Determine the [X, Y] coordinate at the center of the cell enclosing the given text.  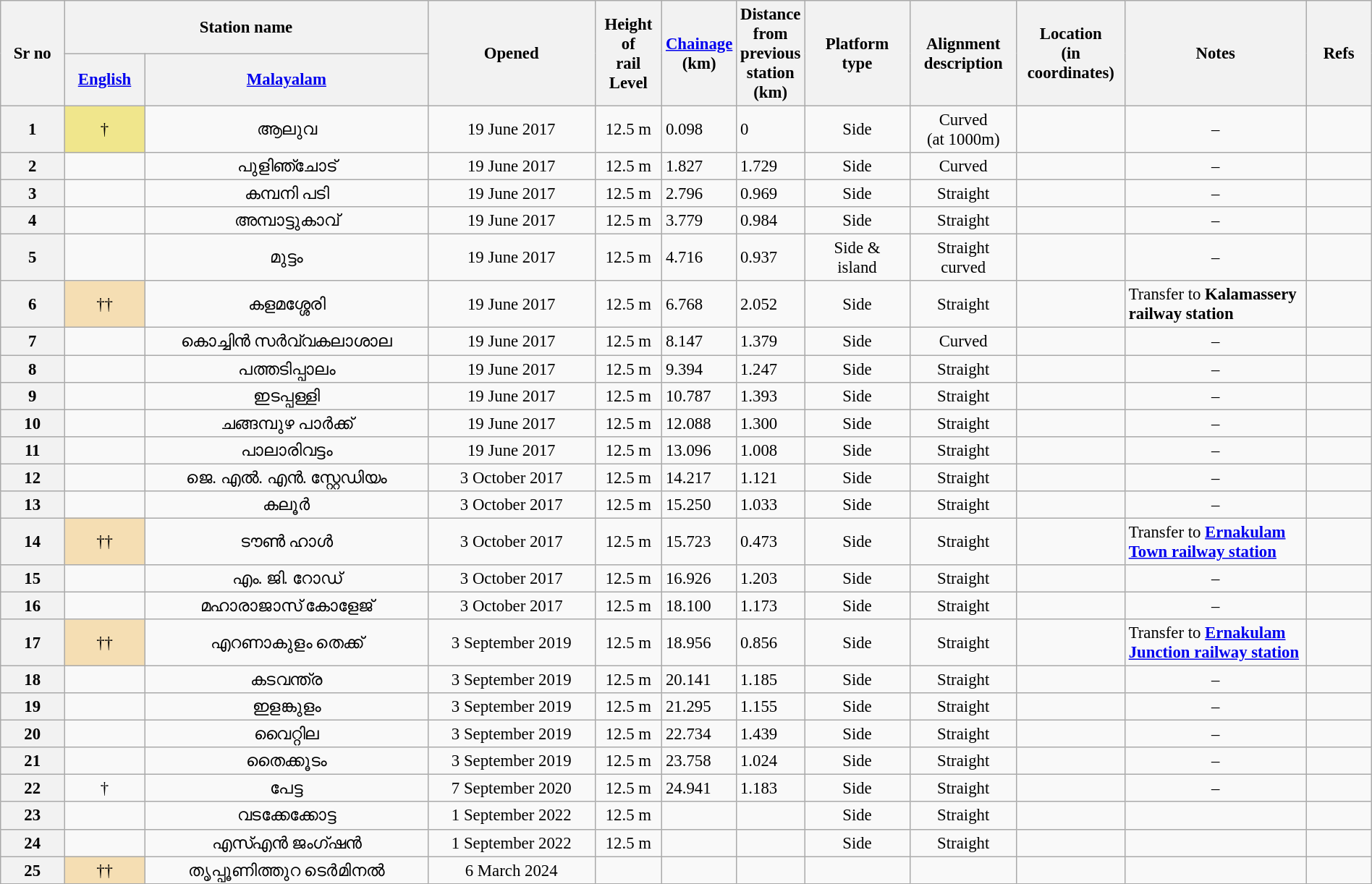
1.827 [699, 166]
1 [33, 130]
ഇടപ്പള്ളി [287, 396]
2.052 [771, 304]
18.956 [699, 642]
4.716 [699, 258]
പുളിഞ്ചോട് [287, 166]
Location(in coordinates) [1071, 54]
7 September 2020 [511, 789]
13 [33, 505]
തൃപ്പൂണിത്തുറ ടെർമിനൽ [287, 870]
Malayalam [287, 80]
21.295 [699, 707]
വൈറ്റില [287, 734]
19 [33, 707]
14.217 [699, 477]
21 [33, 761]
Station name [246, 27]
ചങ്ങമ്പുഴ പാർക്ക് [287, 423]
കൊച്ചിൻ സർവ്വകലാശാല [287, 341]
Transfer to Ernakulam Junction railway station [1216, 642]
English [105, 80]
1.033 [771, 505]
Transfer to Ernakulam Town railway station [1216, 541]
18 [33, 680]
23.758 [699, 761]
1.393 [771, 396]
Opened [511, 54]
അമ്പാട്ടുകാവ് [287, 221]
ഇളങ്കുളം [287, 707]
9.394 [699, 369]
0 [771, 130]
1.121 [771, 477]
പേട്ട [287, 789]
കലൂർ [287, 505]
Straight curved [963, 258]
മഹാരാജാസ് കോളേജ് [287, 605]
എറണാകുളം തെക്ക് [287, 642]
0.969 [771, 194]
കടവന്ത്ര [287, 680]
22 [33, 789]
1.729 [771, 166]
വടക്കേക്കോട്ട [287, 816]
Refs [1339, 54]
9 [33, 396]
പത്തടിപ്പാലം [287, 369]
16.926 [699, 579]
കളമശ്ശേരി [287, 304]
1.203 [771, 579]
7 [33, 341]
Distance fromprevious station (km) [771, 54]
24 [33, 843]
15.723 [699, 541]
5 [33, 258]
20 [33, 734]
1.183 [771, 789]
Transfer to Kalamassery railway station [1216, 304]
20.141 [699, 680]
3 [33, 194]
കമ്പനി പടി [287, 194]
8 [33, 369]
1.185 [771, 680]
4 [33, 221]
3.779 [699, 221]
25 [33, 870]
1.247 [771, 369]
Sr no [33, 54]
1.173 [771, 605]
Notes [1216, 54]
0.098 [699, 130]
പാലാരിവട്ടം [287, 450]
17 [33, 642]
16 [33, 605]
10.787 [699, 396]
Side &island [857, 258]
0.937 [771, 258]
0.473 [771, 541]
Platformtype [857, 54]
6 [33, 304]
1.008 [771, 450]
18.100 [699, 605]
1.024 [771, 761]
0.856 [771, 642]
Chainage (km) [699, 54]
14 [33, 541]
എം. ജി. റോഡ് [287, 579]
15.250 [699, 505]
തൈക്കൂടം [287, 761]
11 [33, 450]
ആലുവ [287, 130]
Curved(at 1000m) [963, 130]
6.768 [699, 304]
6 March 2024 [511, 870]
2.796 [699, 194]
ജെ. എൽ. എൻ. സ്റ്റേഡിയം [287, 477]
1.379 [771, 341]
24.941 [699, 789]
1.155 [771, 707]
1.300 [771, 423]
2 [33, 166]
12 [33, 477]
15 [33, 579]
8.147 [699, 341]
10 [33, 423]
Height ofrail Level [628, 54]
1.439 [771, 734]
എസ്എൻ ജംഗ്ഷൻ [287, 843]
23 [33, 816]
22.734 [699, 734]
മുട്ടം [287, 258]
0.984 [771, 221]
ടൗണ്‍ ഹാൾ [287, 541]
13.096 [699, 450]
Alignment description [963, 54]
12.088 [699, 423]
